Locate the cell with the specified text and output its (X, Y) center coordinate. 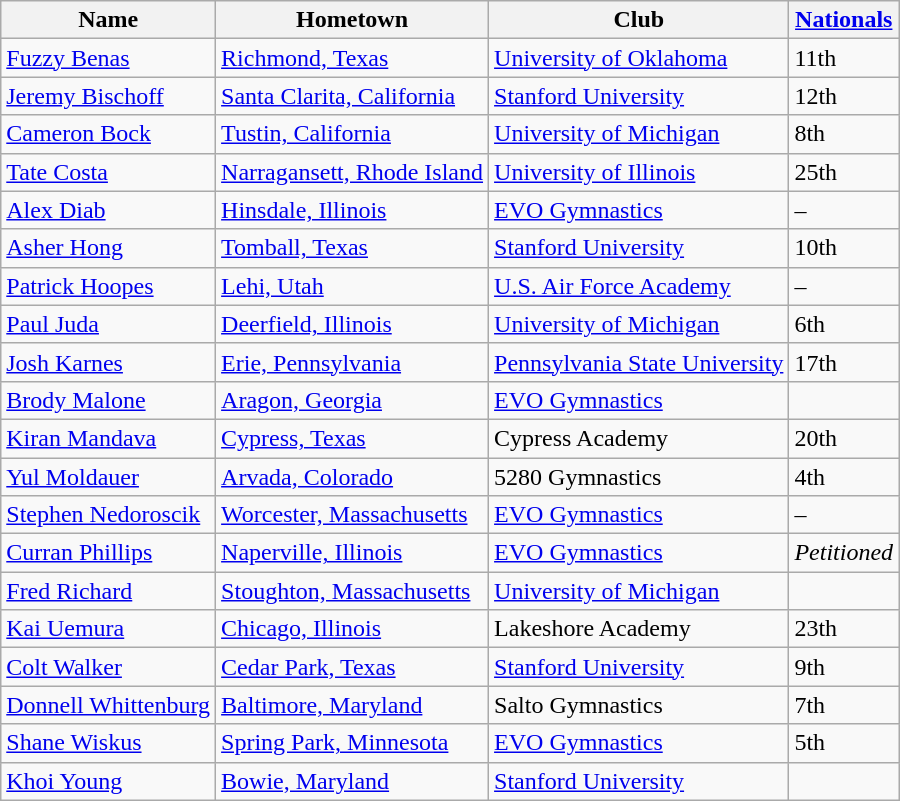
Bowie, Maryland (352, 781)
Worcester, Massachusetts (352, 515)
Salto Gymnastics (639, 705)
Club (639, 20)
Richmond, Texas (352, 58)
5280 Gymnastics (639, 477)
Hometown (352, 20)
Stoughton, Massachusetts (352, 591)
12th (844, 96)
Petitioned (844, 553)
Tomball, Texas (352, 248)
Kai Uemura (108, 629)
Shane Wiskus (108, 743)
University of Oklahoma (639, 58)
Baltimore, Maryland (352, 705)
Nationals (844, 20)
Name (108, 20)
Stephen Nedoroscik (108, 515)
Cypress Academy (639, 438)
Yul Moldauer (108, 477)
Deerfield, Illinois (352, 324)
Paul Juda (108, 324)
University of Illinois (639, 172)
20th (844, 438)
Cypress, Texas (352, 438)
Arvada, Colorado (352, 477)
5th (844, 743)
Chicago, Illinois (352, 629)
23th (844, 629)
7th (844, 705)
Colt Walker (108, 667)
Naperville, Illinois (352, 553)
25th (844, 172)
Santa Clarita, California (352, 96)
Narragansett, Rhode Island (352, 172)
Kiran Mandava (108, 438)
Hinsdale, Illinois (352, 210)
Tustin, California (352, 134)
Patrick Hoopes (108, 286)
Fuzzy Benas (108, 58)
Pennsylvania State University (639, 362)
Erie, Pennsylvania (352, 362)
4th (844, 477)
9th (844, 667)
Curran Phillips (108, 553)
Lakeshore Academy (639, 629)
Fred Richard (108, 591)
Cameron Bock (108, 134)
Josh Karnes (108, 362)
10th (844, 248)
U.S. Air Force Academy (639, 286)
Spring Park, Minnesota (352, 743)
Jeremy Bischoff (108, 96)
Brody Malone (108, 400)
Asher Hong (108, 248)
Aragon, Georgia (352, 400)
8th (844, 134)
17th (844, 362)
Donnell Whittenburg (108, 705)
Alex Diab (108, 210)
6th (844, 324)
Khoi Young (108, 781)
Lehi, Utah (352, 286)
Tate Costa (108, 172)
11th (844, 58)
Cedar Park, Texas (352, 667)
